Find where the given text appears and provide that cell's center as [X, Y] coordinate. 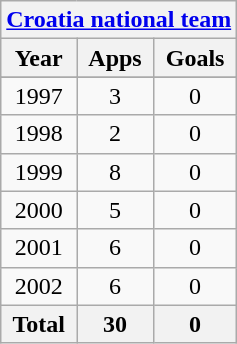
1999 [39, 172]
2000 [39, 210]
2001 [39, 248]
Croatia national team [119, 20]
8 [116, 172]
3 [116, 96]
2 [116, 134]
Apps [116, 58]
2002 [39, 286]
1998 [39, 134]
Total [39, 324]
Year [39, 58]
Goals [194, 58]
30 [116, 324]
1997 [39, 96]
5 [116, 210]
